Extract the [X, Y] coordinate from the center of the cell holding the provided text.  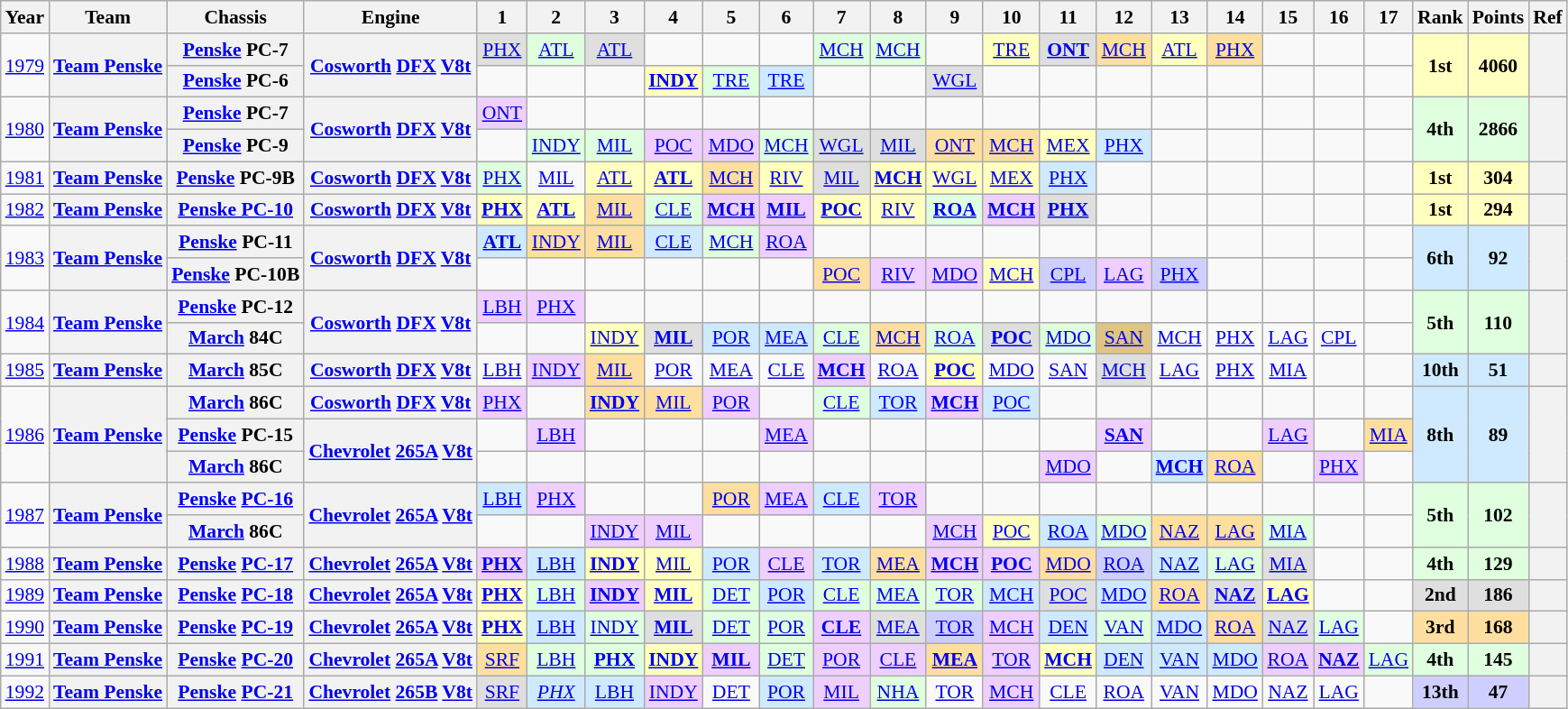
47 [1499, 692]
10th [1441, 371]
Penske PC-19 [235, 628]
168 [1499, 628]
March 85C [235, 371]
1979 [25, 65]
145 [1499, 660]
Penske PC-6 [235, 81]
7 [842, 17]
Penske PC-9 [235, 146]
Penske PC-18 [235, 595]
15 [1288, 17]
Penske PC-10B [235, 274]
3rd [1441, 628]
92 [1499, 258]
Penske PC-11 [235, 243]
304 [1499, 178]
Rank [1441, 17]
1992 [25, 692]
March 84C [235, 338]
Engine [390, 17]
6th [1441, 258]
16 [1339, 17]
Chassis [235, 17]
8 [898, 17]
1982 [25, 210]
Penske PC-15 [235, 435]
Penske PC-12 [235, 307]
1988 [25, 564]
1985 [25, 371]
1989 [25, 595]
4060 [1499, 65]
1986 [25, 435]
1980 [25, 130]
9 [954, 17]
Year [25, 17]
294 [1499, 210]
110 [1499, 323]
2866 [1499, 130]
6 [786, 17]
2nd [1441, 595]
Penske PC-21 [235, 692]
Chevrolet 265B V8t [390, 692]
51 [1499, 371]
10 [1012, 17]
1991 [25, 660]
Penske PC-20 [235, 660]
8th [1441, 435]
Penske PC-10 [235, 210]
Penske PC-9B [235, 178]
Penske PC-17 [235, 564]
102 [1499, 516]
Ref [1547, 17]
1983 [25, 258]
4 [673, 17]
186 [1499, 595]
14 [1235, 17]
2 [556, 17]
17 [1389, 17]
13th [1441, 692]
1 [502, 17]
Team [108, 17]
89 [1499, 435]
5 [730, 17]
13 [1179, 17]
Penske PC-16 [235, 500]
1987 [25, 516]
1981 [25, 178]
1990 [25, 628]
1984 [25, 323]
129 [1499, 564]
NHA [898, 692]
Points [1499, 17]
12 [1123, 17]
11 [1068, 17]
3 [615, 17]
